Identify which cell holds the provided text, then report its (x, y) central coordinate. 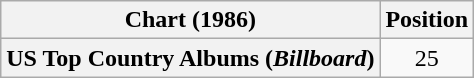
Chart (1986) (190, 20)
US Top Country Albums (Billboard) (190, 58)
25 (427, 58)
Position (427, 20)
